Return (x, y) of the center of cell containing provided text 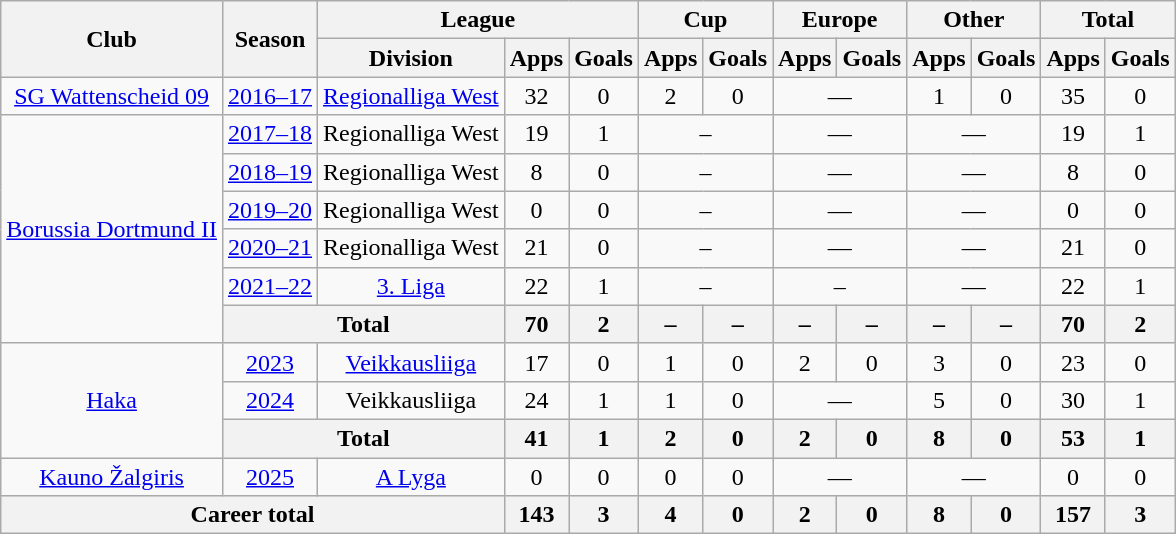
17 (536, 362)
Club (112, 39)
5 (939, 400)
4 (670, 515)
Borussia Dortmund II (112, 229)
League (478, 20)
3. Liga (412, 286)
Other (974, 20)
Season (270, 39)
2018–19 (270, 172)
2019–20 (270, 210)
2021–22 (270, 286)
2024 (270, 400)
157 (1073, 515)
2023 (270, 362)
24 (536, 400)
2016–17 (270, 96)
A Lyga (412, 477)
30 (1073, 400)
143 (536, 515)
Career total (252, 515)
Kauno Žalgiris (112, 477)
41 (536, 438)
Cup (705, 20)
32 (536, 96)
2017–18 (270, 134)
35 (1073, 96)
Division (412, 58)
2020–21 (270, 248)
2025 (270, 477)
Haka (112, 400)
53 (1073, 438)
SG Wattenscheid 09 (112, 96)
Europe (840, 20)
23 (1073, 362)
